Provide the (X, Y) coordinate of the cell's center where the given text is located.  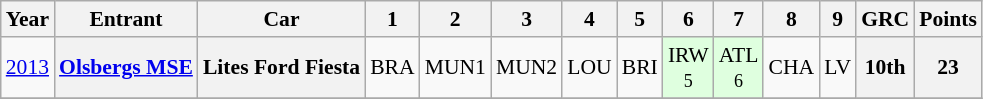
2013 (28, 68)
IRW5 (688, 68)
23 (948, 68)
BRA (392, 68)
Olsbergs MSE (126, 68)
9 (838, 19)
CHA (791, 68)
Points (948, 19)
MUN1 (456, 68)
Car (282, 19)
1 (392, 19)
3 (526, 19)
Lites Ford Fiesta (282, 68)
MUN2 (526, 68)
LOU (589, 68)
LV (838, 68)
Year (28, 19)
6 (688, 19)
4 (589, 19)
5 (640, 19)
7 (739, 19)
Entrant (126, 19)
8 (791, 19)
BRI (640, 68)
10th (885, 68)
ATL6 (739, 68)
GRC (885, 19)
2 (456, 19)
